Provide the (X, Y) coordinate of the cell's center where the given text is located.  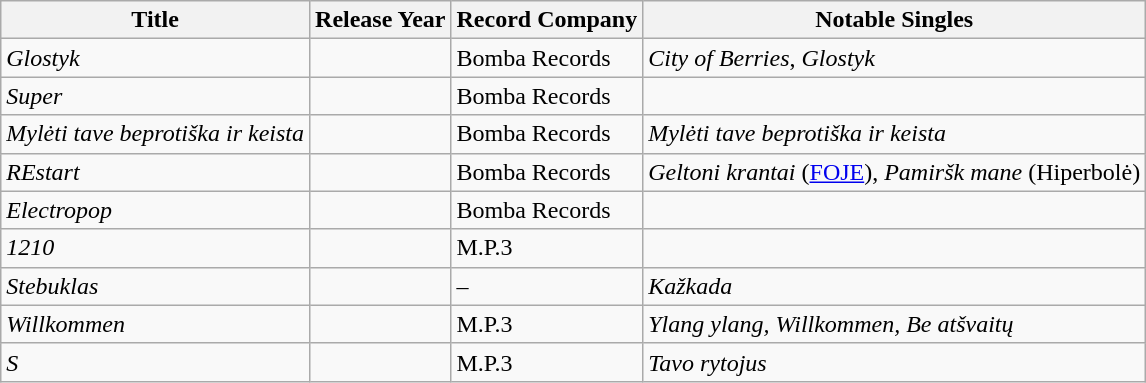
Willkommen (156, 324)
Tavo rytojus (894, 362)
Geltoni krantai (FOJE), Pamiršk mane (Hiperbolė) (894, 172)
Release Year (380, 20)
Stebuklas (156, 286)
Notable Singles (894, 20)
Title (156, 20)
Record Company (547, 20)
Ylang ylang, Willkommen, Be atšvaitų (894, 324)
Glostyk (156, 58)
S (156, 362)
– (547, 286)
Kažkada (894, 286)
1210 (156, 248)
City of Berries, Glostyk (894, 58)
Electropop (156, 210)
Super (156, 96)
REstart (156, 172)
